Locate the cell with the specified text and output its [x, y] center coordinate. 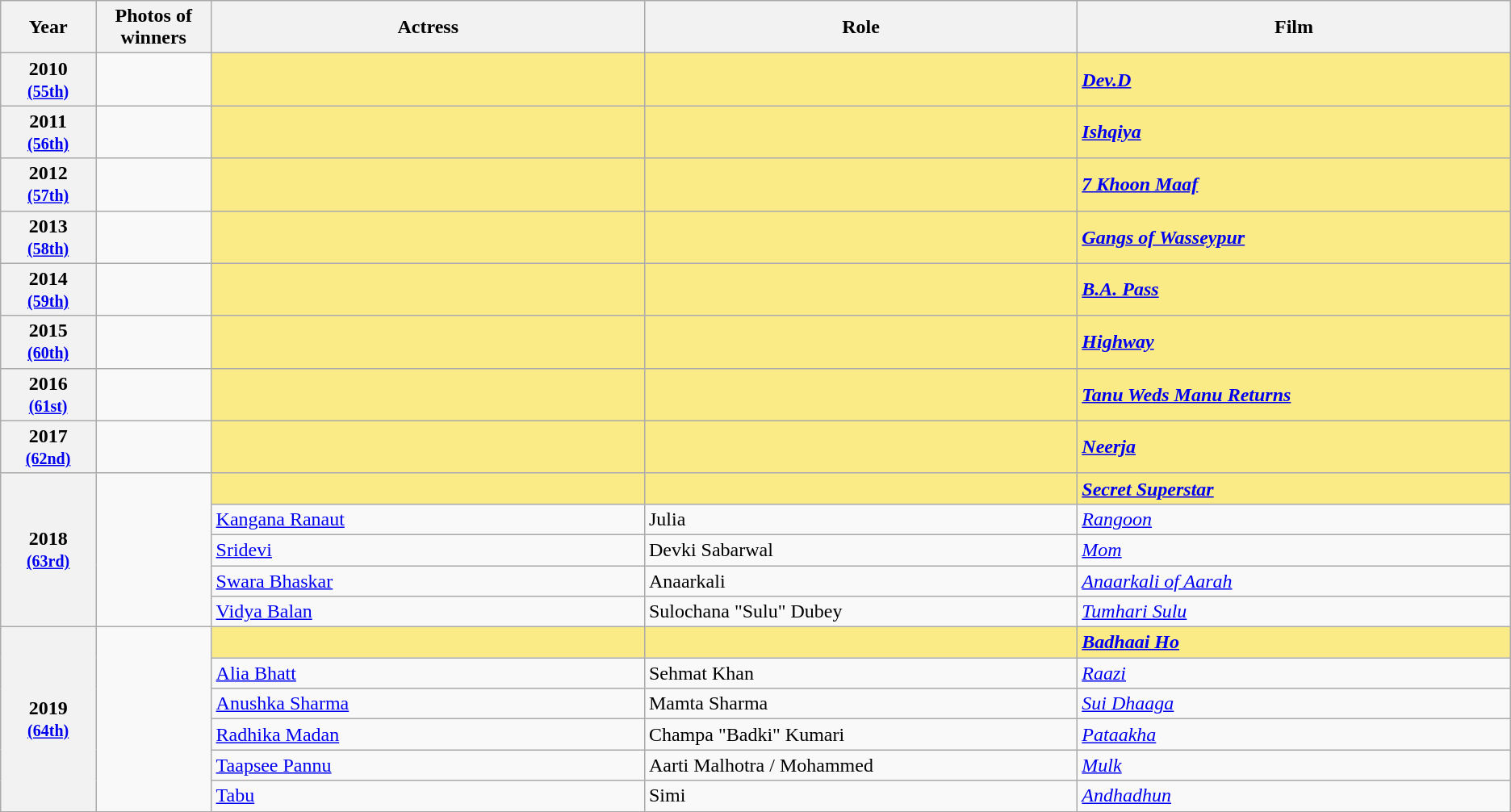
2015 (60th) [48, 342]
Sridevi [428, 550]
Alia Bhatt [428, 673]
2014 (59th) [48, 289]
Tabu [428, 796]
Highway [1294, 342]
Neerja [1294, 447]
Simi [860, 796]
Sulochana "Sulu" Dubey [860, 612]
2018 (63rd) [48, 550]
2012 (57th) [48, 184]
Role [860, 27]
Anushka Sharma [428, 704]
Radhika Madan [428, 735]
Mulk [1294, 765]
2016 (61st) [48, 394]
Mamta Sharma [860, 704]
Kangana Ranaut [428, 519]
2017 (62nd) [48, 447]
Aarti Malhotra / Mohammed [860, 765]
Anaarkali of Aarah [1294, 580]
Gangs of Wasseypur [1294, 237]
Vidya Balan [428, 612]
Dev.D [1294, 79]
2010 (55th) [48, 79]
Anaarkali [860, 580]
Rangoon [1294, 519]
Tumhari Sulu [1294, 612]
Devki Sabarwal [860, 550]
Taapsee Pannu [428, 765]
Champa "Badki" Kumari [860, 735]
Year [48, 27]
Swara Bhaskar [428, 580]
7 Khoon Maaf [1294, 184]
Raazi [1294, 673]
Badhaai Ho [1294, 642]
Mom [1294, 550]
Tanu Weds Manu Returns [1294, 394]
Secret Superstar [1294, 488]
Film [1294, 27]
Photos of winners [153, 27]
Sehmat Khan [860, 673]
B.A. Pass [1294, 289]
2019 (64th) [48, 719]
Pataakha [1294, 735]
Sui Dhaaga [1294, 704]
2013 (58th) [48, 237]
Julia [860, 519]
Andhadhun [1294, 796]
2011 (56th) [48, 132]
Ishqiya [1294, 132]
Actress [428, 27]
